Return (X, Y) of the center of cell containing provided text 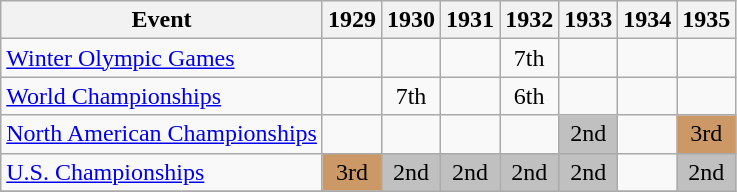
World Championships (162, 96)
Event (162, 20)
1929 (352, 20)
U.S. Championships (162, 172)
6th (530, 96)
1933 (588, 20)
1931 (470, 20)
1930 (412, 20)
1935 (706, 20)
Winter Olympic Games (162, 58)
1934 (648, 20)
1932 (530, 20)
North American Championships (162, 134)
